For the text-containing cell, return its midpoint in [X, Y] coordinate format. 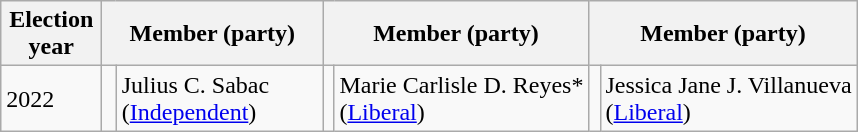
Marie Carlisle D. Reyes*(Liberal) [462, 98]
2022 [52, 98]
Julius C. Sabac(Independent) [220, 98]
Electionyear [52, 34]
Jessica Jane J. Villanueva(Liberal) [728, 98]
